From the cell containing the given text, extract its center point as (x, y) coordinate. 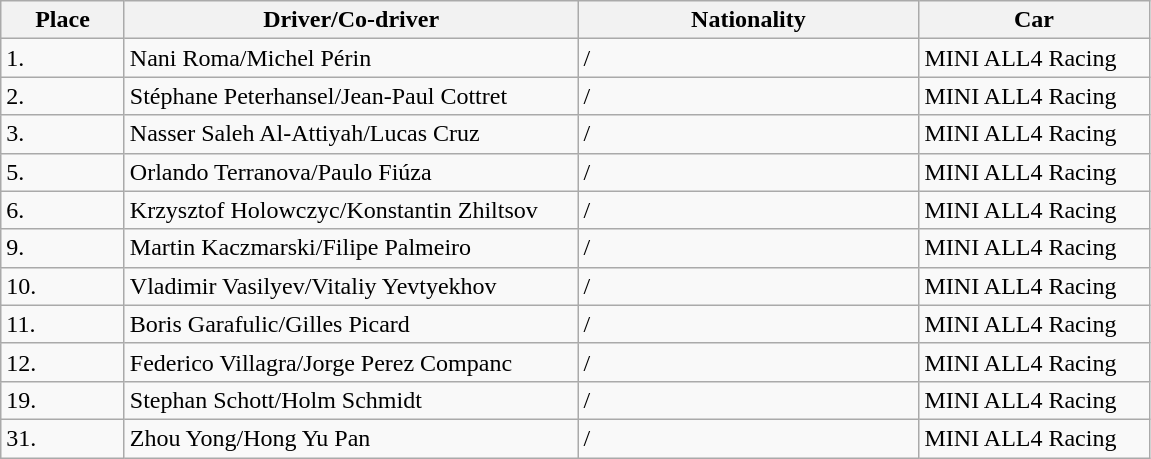
Car (1034, 20)
Nasser Saleh Al-Attiyah/Lucas Cruz (351, 134)
Stephan Schott/Holm Schmidt (351, 400)
3. (63, 134)
5. (63, 172)
9. (63, 248)
Zhou Yong/Hong Yu Pan (351, 438)
Stéphane Peterhansel/Jean-Paul Cottret (351, 96)
Boris Garafulic/Gilles Picard (351, 324)
Krzysztof Holowczyc/Konstantin Zhiltsov (351, 210)
11. (63, 324)
Federico Villagra/Jorge Perez Companc (351, 362)
Nationality (748, 20)
19. (63, 400)
1. (63, 58)
Driver/Co-driver (351, 20)
12. (63, 362)
Place (63, 20)
2. (63, 96)
Nani Roma/Michel Périn (351, 58)
Vladimir Vasilyev/Vitaliy Yevtyekhov (351, 286)
Orlando Terranova/Paulo Fiúza (351, 172)
31. (63, 438)
6. (63, 210)
10. (63, 286)
Martin Kaczmarski/Filipe Palmeiro (351, 248)
